Output the [x, y] coordinate of the center of the cell containing the given text.  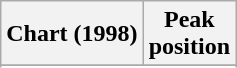
Peak position [189, 34]
Chart (1998) [72, 34]
